Identify which cell holds the provided text, then report its (X, Y) central coordinate. 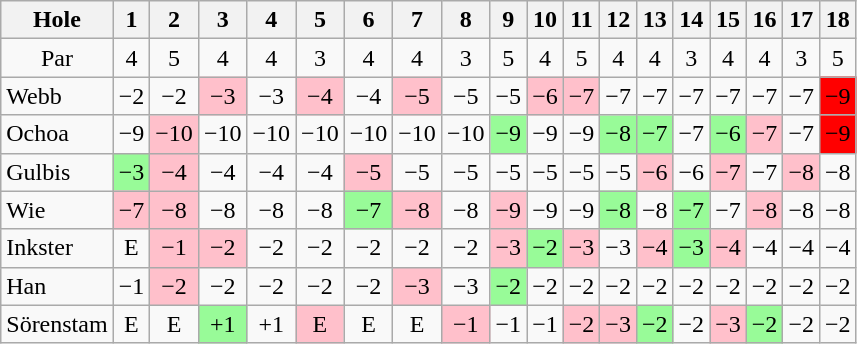
Ochoa (57, 134)
Han (57, 286)
6 (368, 20)
9 (508, 20)
Gulbis (57, 172)
15 (728, 20)
8 (466, 20)
Inkster (57, 248)
7 (418, 20)
Hole (57, 20)
14 (692, 20)
13 (654, 20)
2 (174, 20)
Sörenstam (57, 324)
Webb (57, 96)
12 (618, 20)
Wie (57, 210)
16 (764, 20)
18 (838, 20)
11 (582, 20)
1 (132, 20)
17 (802, 20)
Par (57, 58)
10 (546, 20)
